Locate the cell with the specified text and output its (X, Y) center coordinate. 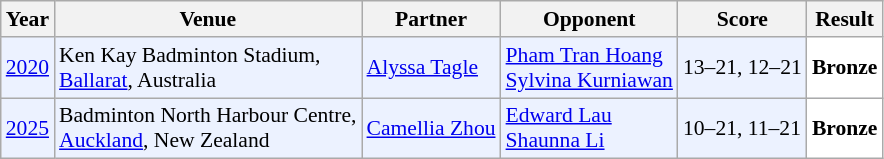
Venue (208, 19)
Ken Kay Badminton Stadium,Ballarat, Australia (208, 68)
Partner (432, 19)
Camellia Zhou (432, 128)
2025 (28, 128)
10–21, 11–21 (742, 128)
Alyssa Tagle (432, 68)
Opponent (590, 19)
Result (845, 19)
Edward Lau Shaunna Li (590, 128)
Score (742, 19)
Badminton North Harbour Centre,Auckland, New Zealand (208, 128)
2020 (28, 68)
Pham Tran Hoang Sylvina Kurniawan (590, 68)
Year (28, 19)
13–21, 12–21 (742, 68)
